Pinpoint the cell where the given text exists, returning its (X, Y) midpoint coordinate. 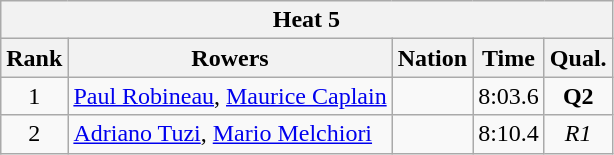
8:03.6 (509, 96)
Heat 5 (306, 20)
Rowers (230, 58)
Qual. (578, 58)
Time (509, 58)
Paul Robineau, Maurice Caplain (230, 96)
Rank (34, 58)
Q2 (578, 96)
R1 (578, 134)
Adriano Tuzi, Mario Melchiori (230, 134)
Nation (432, 58)
1 (34, 96)
2 (34, 134)
8:10.4 (509, 134)
